Locate the cell with the specified text and output its (X, Y) center coordinate. 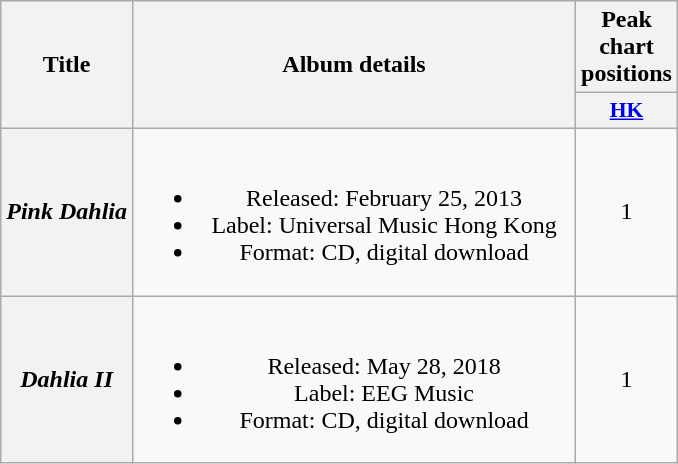
Album details (354, 65)
Title (67, 65)
HK (627, 111)
Dahlia II (67, 380)
Released: February 25, 2013Label: Universal Music Hong KongFormat: CD, digital download (354, 212)
Peak chart positions (627, 47)
Pink Dahlia (67, 212)
Released: May 28, 2018Label: EEG MusicFormat: CD, digital download (354, 380)
